Find where the given text appears and provide that cell's center as [X, Y] coordinate. 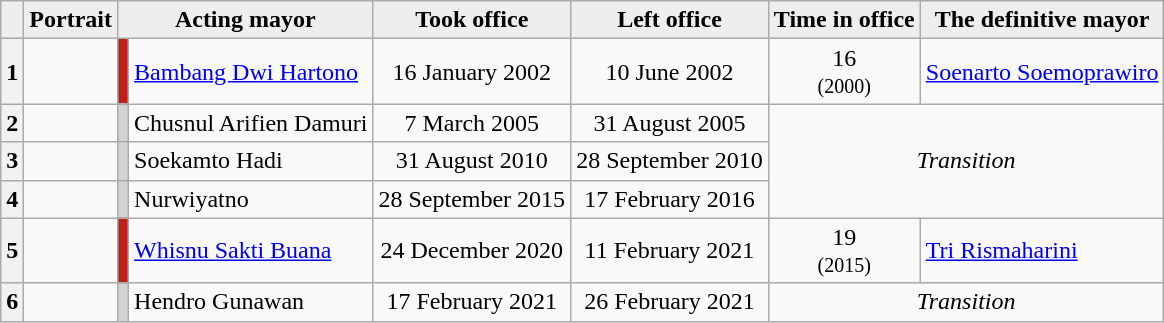
31 August 2005 [670, 123]
The definitive mayor [1042, 20]
7 March 2005 [472, 123]
Left office [670, 20]
31 August 2010 [472, 161]
3 [12, 161]
Took office [472, 20]
4 [12, 199]
Nurwiyatno [251, 199]
28 September 2015 [472, 199]
Soenarto Soemoprawiro [1042, 72]
Acting mayor [244, 20]
Hendro Gunawan [251, 302]
Time in office [844, 20]
Portrait [71, 20]
Bambang Dwi Hartono [251, 72]
17 February 2016 [670, 199]
16 January 2002 [472, 72]
28 September 2010 [670, 161]
1 [12, 72]
10 June 2002 [670, 72]
5 [12, 250]
19(2015) [844, 250]
Tri Rismaharini [1042, 250]
11 February 2021 [670, 250]
2 [12, 123]
24 December 2020 [472, 250]
6 [12, 302]
Chusnul Arifien Damuri [251, 123]
Whisnu Sakti Buana [251, 250]
Soekamto Hadi [251, 161]
26 February 2021 [670, 302]
16(2000) [844, 72]
17 February 2021 [472, 302]
